Detect which cell encompasses the target text, then output its (X, Y) center coordinate. 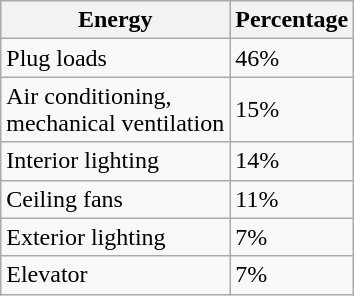
Ceiling fans (116, 199)
Percentage (292, 20)
11% (292, 199)
46% (292, 58)
15% (292, 110)
Elevator (116, 275)
Energy (116, 20)
Interior lighting (116, 161)
Exterior lighting (116, 237)
Plug loads (116, 58)
14% (292, 161)
Air conditioning,mechanical ventilation (116, 110)
